Scan for the cell matching the given text and deliver its [X, Y] coordinate at center. 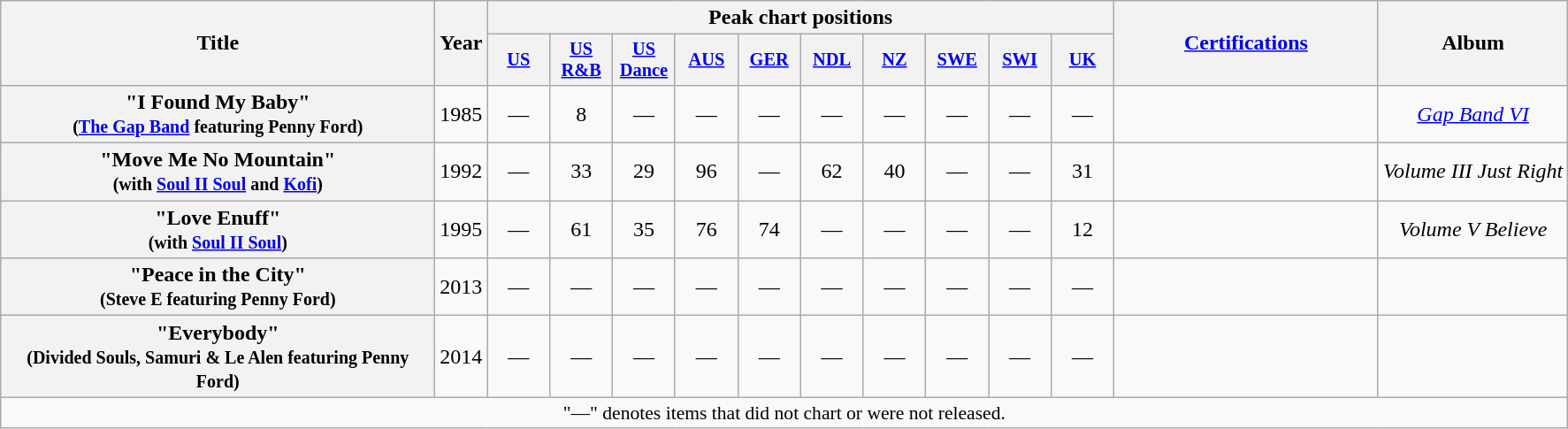
31 [1082, 172]
NDL [831, 60]
62 [831, 172]
USDance [644, 60]
USR&B [582, 60]
1985 [462, 113]
Album [1472, 43]
"—" denotes items that did not chart or were not released. [784, 413]
33 [582, 172]
2013 [462, 287]
"Everybody"(Divided Souls, Samuri & Le Alen featuring Penny Ford) [218, 356]
Gap Band VI [1472, 113]
AUS [706, 60]
1995 [462, 230]
Year [462, 43]
76 [706, 230]
GER [769, 60]
12 [1082, 230]
2014 [462, 356]
Volume III Just Right [1472, 172]
"Love Enuff"(with Soul II Soul) [218, 230]
"Move Me No Mountain"(with Soul II Soul and Kofi) [218, 172]
"I Found My Baby"(The Gap Band featuring Penny Ford) [218, 113]
Peak chart positions [801, 18]
61 [582, 230]
UK [1082, 60]
"Peace in the City"(Steve E featuring Penny Ford) [218, 287]
1992 [462, 172]
74 [769, 230]
SWI [1021, 60]
NZ [895, 60]
96 [706, 172]
Volume V Believe [1472, 230]
Certifications [1245, 43]
Title [218, 43]
8 [582, 113]
SWE [957, 60]
29 [644, 172]
US [518, 60]
40 [895, 172]
35 [644, 230]
